Determine the (x, y) coordinate at the center of the cell enclosing the given text.  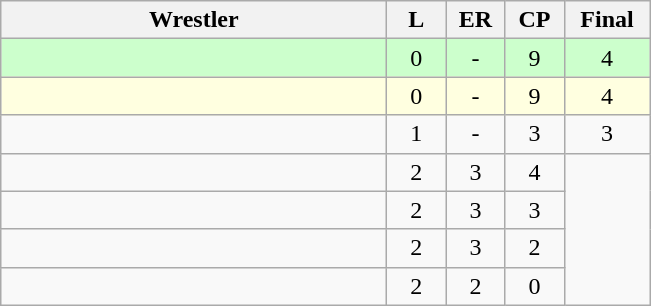
Final (607, 20)
CP (534, 20)
1 (416, 134)
ER (476, 20)
L (416, 20)
Wrestler (194, 20)
